Find where the given text appears and provide that cell's center as (X, Y) coordinate. 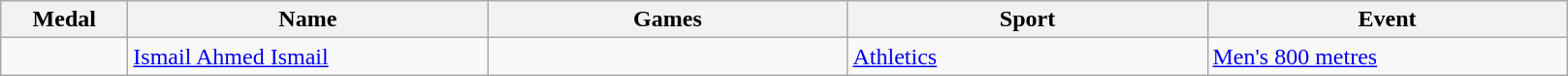
Men's 800 metres (1387, 57)
Sport (1028, 19)
Games (667, 19)
Medal (64, 19)
Event (1387, 19)
Name (308, 19)
Athletics (1028, 57)
Ismail Ahmed Ismail (308, 57)
